Locate the cell with the specified text and output its [x, y] center coordinate. 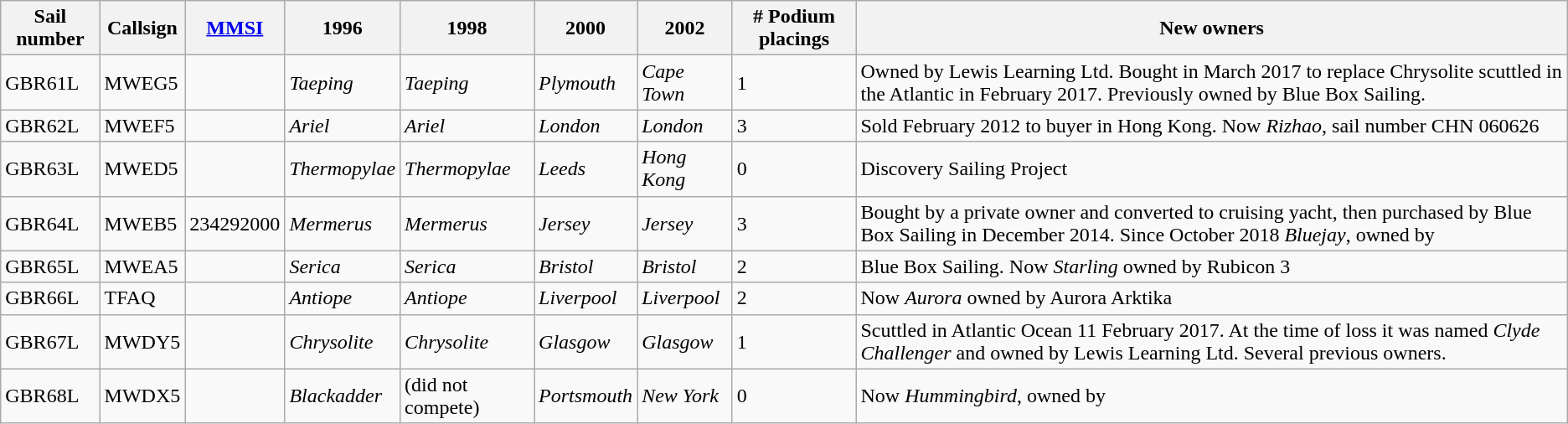
GBR66L [50, 298]
MWEA5 [142, 266]
234292000 [235, 223]
MWEB5 [142, 223]
Hong Kong [685, 169]
New owners [1211, 28]
MWEF5 [142, 126]
(did not compete) [467, 396]
Now Hummingbird, owned by [1211, 396]
GBR64L [50, 223]
Discovery Sailing Project [1211, 169]
MMSI [235, 28]
GBR68L [50, 396]
Callsign [142, 28]
Blackadder [343, 396]
New York [685, 396]
2002 [685, 28]
Portsmouth [586, 396]
GBR62L [50, 126]
Blue Box Sailing. Now Starling owned by Rubicon 3 [1211, 266]
Leeds [586, 169]
1996 [343, 28]
MWEG5 [142, 82]
Bought by a private owner and converted to cruising yacht, then purchased by Blue Box Sailing in December 2014. Since October 2018 Bluejay, owned by [1211, 223]
Cape Town [685, 82]
# Podium placings [794, 28]
Sold February 2012 to buyer in Hong Kong. Now Rizhao, sail number CHN 060626 [1211, 126]
MWDY5 [142, 342]
TFAQ [142, 298]
GBR61L [50, 82]
2000 [586, 28]
1998 [467, 28]
GBR65L [50, 266]
Sail number [50, 28]
Now Aurora owned by Aurora Arktika [1211, 298]
Plymouth [586, 82]
MWED5 [142, 169]
GBR63L [50, 169]
GBR67L [50, 342]
MWDX5 [142, 396]
